Extract the (X, Y) coordinate from the center of the cell holding the provided text.  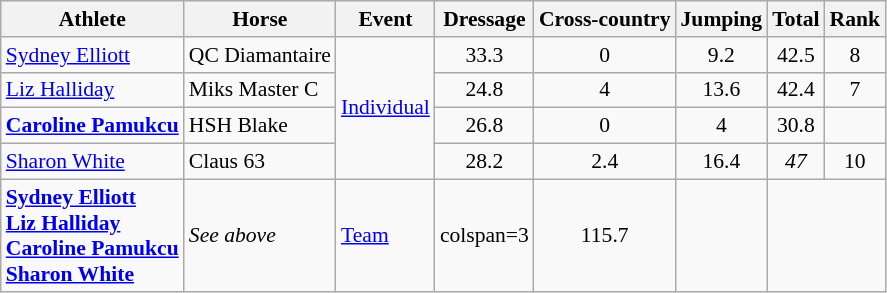
Sharon White (92, 162)
Event (386, 19)
47 (796, 162)
Horse (260, 19)
13.6 (722, 90)
28.2 (484, 162)
42.4 (796, 90)
Dressage (484, 19)
Sydney ElliottLiz HallidayCaroline PamukcuSharon White (92, 235)
Total (796, 19)
24.8 (484, 90)
2.4 (605, 162)
115.7 (605, 235)
Rank (856, 19)
30.8 (796, 126)
33.3 (484, 55)
10 (856, 162)
26.8 (484, 126)
16.4 (722, 162)
Miks Master C (260, 90)
Liz Halliday (92, 90)
Team (386, 235)
HSH Blake (260, 126)
Sydney Elliott (92, 55)
9.2 (722, 55)
Individual (386, 108)
Claus 63 (260, 162)
7 (856, 90)
Cross-country (605, 19)
8 (856, 55)
Jumping (722, 19)
colspan=3 (484, 235)
Caroline Pamukcu (92, 126)
See above (260, 235)
42.5 (796, 55)
Athlete (92, 19)
QC Diamantaire (260, 55)
